Provide the (x, y) coordinate of the cell's center where the given text is located.  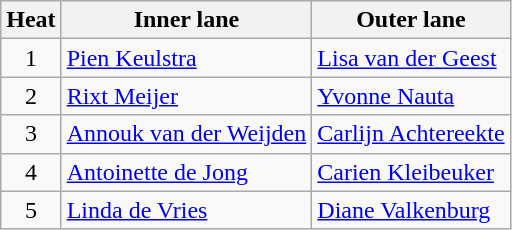
Carlijn Achtereekte (411, 134)
Rixt Meijer (186, 96)
Outer lane (411, 20)
Lisa van der Geest (411, 58)
4 (31, 172)
5 (31, 210)
Yvonne Nauta (411, 96)
Carien Kleibeuker (411, 172)
Linda de Vries (186, 210)
Annouk van der Weijden (186, 134)
Inner lane (186, 20)
2 (31, 96)
Antoinette de Jong (186, 172)
Heat (31, 20)
Diane Valkenburg (411, 210)
1 (31, 58)
Pien Keulstra (186, 58)
3 (31, 134)
